Provide the (X, Y) coordinate of the cell's center where the given text is located.  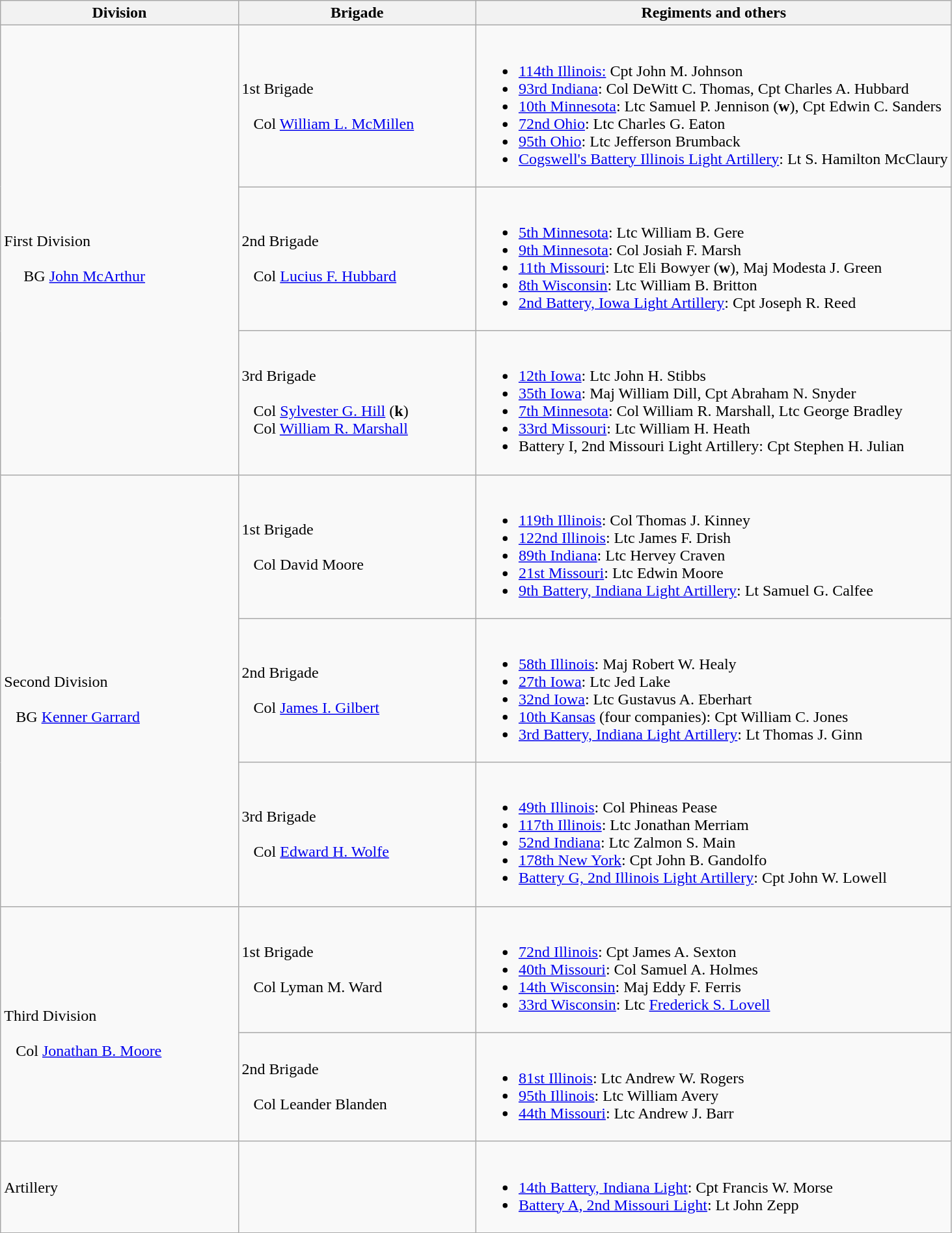
Regiments and others (713, 13)
1st Brigade Col David Moore (357, 547)
81st Illinois: Ltc Andrew W. Rogers95th Illinois: Ltc William Avery44th Missouri: Ltc Andrew J. Barr (713, 1087)
2nd Brigade Col James I. Gilbert (357, 690)
Artillery (120, 1187)
3rd Brigade Col Sylvester G. Hill (k) Col William R. Marshall (357, 402)
3rd Brigade Col Edward H. Wolfe (357, 835)
1st Brigade Col Lyman M. Ward (357, 969)
Third Division Col Jonathan B. Moore (120, 1023)
14th Battery, Indiana Light: Cpt Francis W. MorseBattery A, 2nd Missouri Light: Lt John Zepp (713, 1187)
Second Division BG Kenner Garrard (120, 690)
72nd Illinois: Cpt James A. Sexton40th Missouri: Col Samuel A. Holmes14th Wisconsin: Maj Eddy F. Ferris33rd Wisconsin: Ltc Frederick S. Lovell (713, 969)
2nd Brigade Col Leander Blanden (357, 1087)
Brigade (357, 13)
2nd Brigade Col Lucius F. Hubbard (357, 259)
First Division BG John McArthur (120, 250)
1st Brigade Col William L. McMillen (357, 106)
Division (120, 13)
